From the cell containing the given text, extract its center point as [X, Y] coordinate. 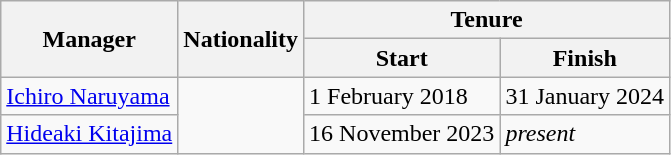
Hideaki Kitajima [90, 134]
Tenure [487, 20]
Manager [90, 39]
Start [402, 58]
Finish [585, 58]
16 November 2023 [402, 134]
31 January 2024 [585, 96]
Ichiro Naruyama [90, 96]
1 February 2018 [402, 96]
present [585, 134]
Nationality [241, 39]
